Find where the given text appears and provide that cell's center as (X, Y) coordinate. 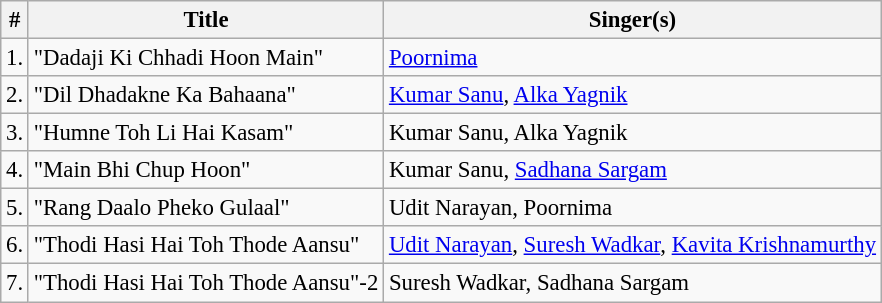
"Thodi Hasi Hai Toh Thode Aansu"-2 (206, 283)
"Dil Dhadakne Ka Bahaana" (206, 95)
Udit Narayan, Poornima (633, 208)
Title (206, 20)
Udit Narayan, Suresh Wadkar, Kavita Krishnamurthy (633, 245)
6. (15, 245)
5. (15, 208)
3. (15, 133)
"Humne Toh Li Hai Kasam" (206, 133)
4. (15, 170)
Poornima (633, 58)
"Thodi Hasi Hai Toh Thode Aansu" (206, 245)
# (15, 20)
7. (15, 283)
"Main Bhi Chup Hoon" (206, 170)
"Dadaji Ki Chhadi Hoon Main" (206, 58)
Singer(s) (633, 20)
"Rang Daalo Pheko Gulaal" (206, 208)
Suresh Wadkar, Sadhana Sargam (633, 283)
Kumar Sanu, Sadhana Sargam (633, 170)
1. (15, 58)
2. (15, 95)
